Return the (x, y) coordinate for the center point of the cell that contains the specified text.  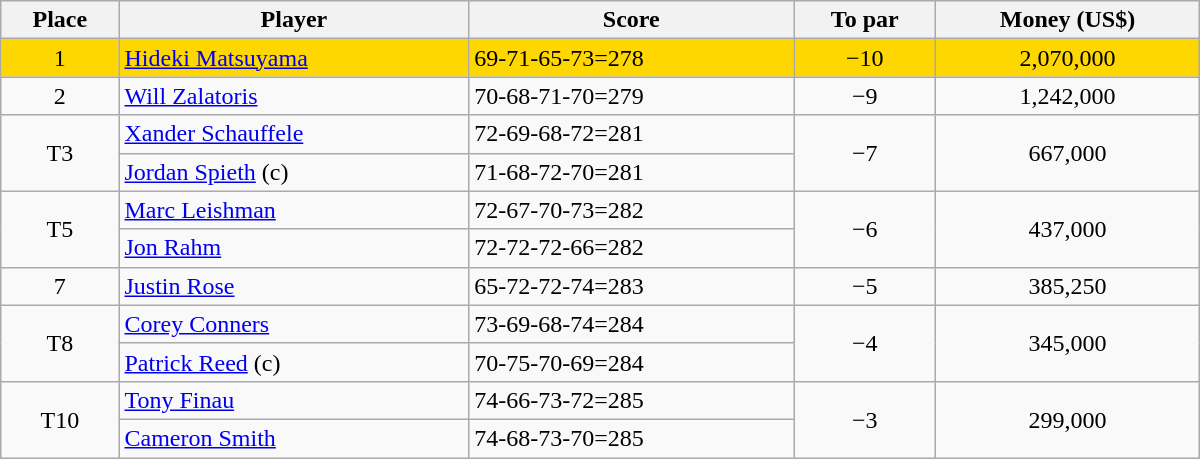
T10 (60, 419)
T3 (60, 153)
71-68-72-70=281 (632, 172)
72-69-68-72=281 (632, 134)
Cameron Smith (294, 438)
−4 (865, 343)
T5 (60, 229)
Tony Finau (294, 400)
69-71-65-73=278 (632, 58)
Score (632, 20)
−10 (865, 58)
385,250 (1068, 286)
−5 (865, 286)
1,242,000 (1068, 96)
Hideki Matsuyama (294, 58)
Money (US$) (1068, 20)
−6 (865, 229)
Player (294, 20)
Jon Rahm (294, 248)
7 (60, 286)
72-72-72-66=282 (632, 248)
Place (60, 20)
−9 (865, 96)
Will Zalatoris (294, 96)
74-68-73-70=285 (632, 438)
2,070,000 (1068, 58)
Marc Leishman (294, 210)
74-66-73-72=285 (632, 400)
2 (60, 96)
667,000 (1068, 153)
70-75-70-69=284 (632, 362)
345,000 (1068, 343)
1 (60, 58)
437,000 (1068, 229)
Patrick Reed (c) (294, 362)
T8 (60, 343)
70-68-71-70=279 (632, 96)
Corey Conners (294, 324)
65-72-72-74=283 (632, 286)
Xander Schauffele (294, 134)
−3 (865, 419)
To par (865, 20)
Jordan Spieth (c) (294, 172)
72-67-70-73=282 (632, 210)
299,000 (1068, 419)
73-69-68-74=284 (632, 324)
−7 (865, 153)
Justin Rose (294, 286)
